Pinpoint the cell where the given text exists, returning its [x, y] midpoint coordinate. 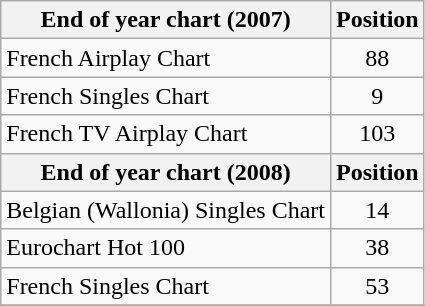
103 [377, 134]
14 [377, 210]
53 [377, 286]
Belgian (Wallonia) Singles Chart [166, 210]
38 [377, 248]
End of year chart (2007) [166, 20]
French Airplay Chart [166, 58]
French TV Airplay Chart [166, 134]
9 [377, 96]
End of year chart (2008) [166, 172]
88 [377, 58]
Eurochart Hot 100 [166, 248]
